Detect which cell encompasses the target text, then output its (x, y) center coordinate. 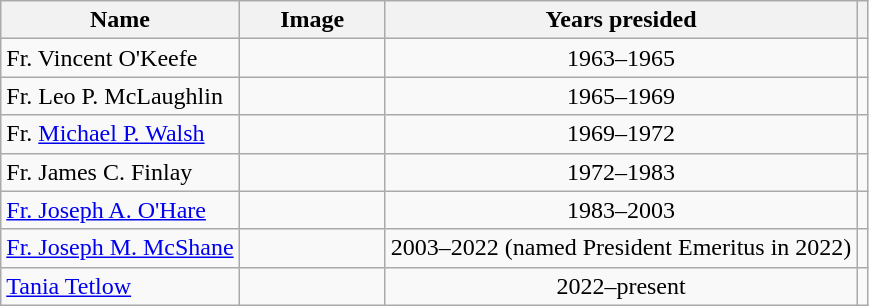
1963–1965 (621, 58)
Fr. Leo P. McLaughlin (120, 96)
Fr. James C. Finlay (120, 172)
2022–present (621, 286)
Fr. Vincent O'Keefe (120, 58)
Tania Tetlow (120, 286)
1965–1969 (621, 96)
1972–1983 (621, 172)
Years presided (621, 20)
Fr. Joseph A. O'Hare (120, 210)
Image (312, 20)
Name (120, 20)
1969–1972 (621, 134)
2003–2022 (named President Emeritus in 2022) (621, 248)
1983–2003 (621, 210)
Fr. Joseph M. McShane (120, 248)
Fr. Michael P. Walsh (120, 134)
